Identify which cell holds the provided text, then report its (X, Y) central coordinate. 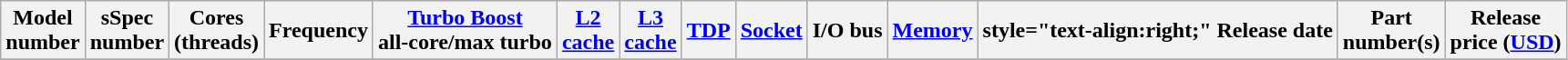
L3cache (651, 31)
Socket (771, 31)
TDP (709, 31)
L2cache (588, 31)
Frequency (319, 31)
Cores(threads) (217, 31)
Modelnumber (43, 31)
Releaseprice (USD) (1505, 31)
Turbo Boostall-core/max turbo (465, 31)
style="text-align:right;" Release date (1157, 31)
I/O bus (847, 31)
sSpecnumber (127, 31)
Memory (933, 31)
Partnumber(s) (1391, 31)
